Pinpoint the cell where the given text exists, returning its [x, y] midpoint coordinate. 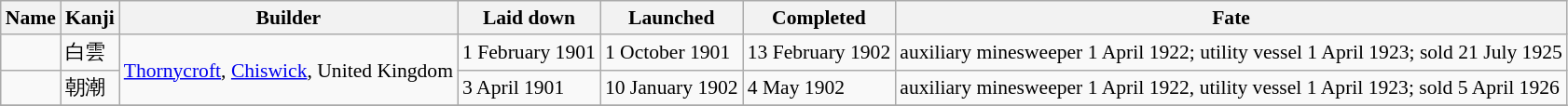
白雲 [89, 52]
4 May 1902 [819, 87]
1 February 1901 [530, 52]
auxiliary minesweeper 1 April 1922, utility vessel 1 April 1923; sold 5 April 1926 [1231, 87]
Name [31, 18]
1 October 1901 [671, 52]
朝潮 [89, 87]
Fate [1231, 18]
Launched [671, 18]
10 January 1902 [671, 87]
auxiliary minesweeper 1 April 1922; utility vessel 1 April 1923; sold 21 July 1925 [1231, 52]
Kanji [89, 18]
3 April 1901 [530, 87]
Completed [819, 18]
Thornycroft, Chiswick, United Kingdom [289, 71]
Laid down [530, 18]
13 February 1902 [819, 52]
Builder [289, 18]
